Scan for the cell matching the given text and deliver its [X, Y] coordinate at center. 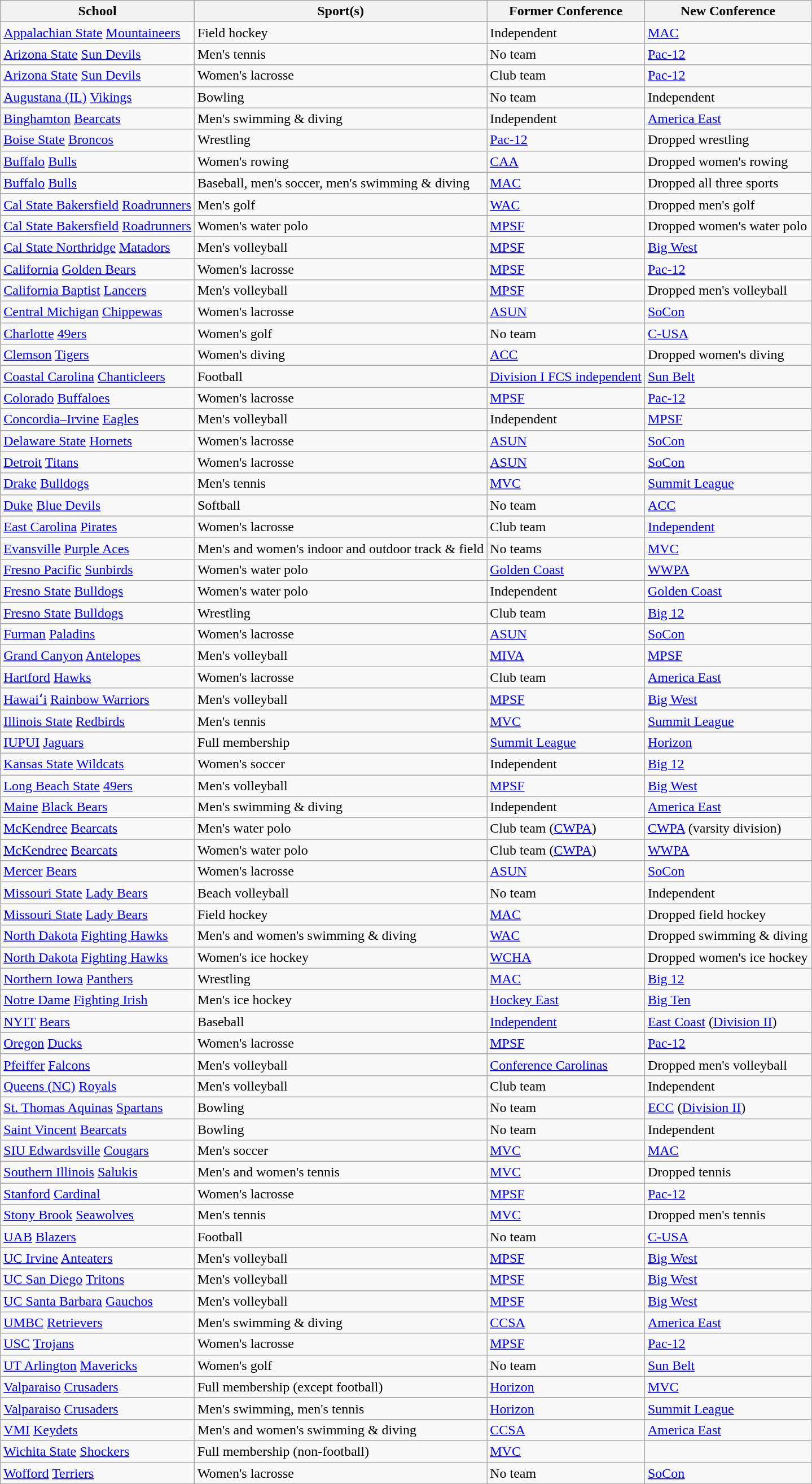
Wofford Terriers [98, 1473]
ECC (Division II) [728, 1107]
Men's and women's indoor and outdoor track & field [340, 548]
CAA [566, 161]
East Carolina Pirates [98, 527]
UC Santa Barbara Gauchos [98, 1301]
Full membership [340, 742]
Dropped women's diving [728, 355]
Long Beach State 49ers [98, 785]
Sport(s) [340, 11]
Northern Iowa Panthers [98, 979]
Men's and women's tennis [340, 1172]
Men's soccer [340, 1151]
Dropped field hockey [728, 914]
East Coast (Division II) [728, 1022]
Former Conference [566, 11]
Furman Paladins [98, 634]
Pfeiffer Falcons [98, 1065]
VMI Keydets [98, 1430]
Duke Blue Devils [98, 505]
Women's rowing [340, 161]
Dropped all three sports [728, 183]
Baseball [340, 1022]
Women's diving [340, 355]
Saint Vincent Bearcats [98, 1130]
No teams [566, 548]
California Baptist Lancers [98, 291]
Men's swimming, men's tennis [340, 1408]
Big Ten [728, 1000]
Dropped women's rowing [728, 161]
Men's water polo [340, 829]
Boise State Broncos [98, 140]
Delaware State Hornets [98, 441]
Hawaiʻi Rainbow Warriors [98, 699]
WCHA [566, 957]
UAB Blazers [98, 1237]
Women's ice hockey [340, 957]
Stony Brook Seawolves [98, 1215]
IUPUI Jaguars [98, 742]
NYIT Bears [98, 1022]
Full membership (except football) [340, 1387]
Dropped women's water polo [728, 226]
Dropped men's golf [728, 204]
Grand Canyon Antelopes [98, 656]
UC Irvine Anteaters [98, 1258]
Fresno Pacific Sunbirds [98, 570]
School [98, 11]
St. Thomas Aquinas Spartans [98, 1107]
Queens (NC) Royals [98, 1086]
Conference Carolinas [566, 1065]
Wichita State Shockers [98, 1451]
Division I FCS independent [566, 377]
Notre Dame Fighting Irish [98, 1000]
UC San Diego Tritons [98, 1280]
Cal State Northridge Matadors [98, 247]
Baseball, men's soccer, men's swimming & diving [340, 183]
Hockey East [566, 1000]
UT Arlington Mavericks [98, 1365]
New Conference [728, 11]
Dropped tennis [728, 1172]
Central Michigan Chippewas [98, 312]
Men's ice hockey [340, 1000]
Detroit Titans [98, 462]
Women's soccer [340, 764]
Full membership (non-football) [340, 1451]
Augustana (IL) Vikings [98, 97]
Colorado Buffaloes [98, 398]
Men's golf [340, 204]
Dropped women's ice hockey [728, 957]
Mercer Bears [98, 872]
CWPA (varsity division) [728, 829]
Dropped men's tennis [728, 1215]
Stanford Cardinal [98, 1194]
Dropped swimming & diving [728, 936]
Binghamton Bearcats [98, 119]
Illinois State Redbirds [98, 721]
Appalachian State Mountaineers [98, 33]
Beach volleyball [340, 893]
Maine Black Bears [98, 807]
Charlotte 49ers [98, 334]
Kansas State Wildcats [98, 764]
Hartford Hawks [98, 677]
Coastal Carolina Chanticleers [98, 377]
SIU Edwardsville Cougars [98, 1151]
Clemson Tigers [98, 355]
Dropped wrestling [728, 140]
Evansville Purple Aces [98, 548]
California Golden Bears [98, 269]
Softball [340, 505]
Southern Illinois Salukis [98, 1172]
MIVA [566, 656]
UMBC Retrievers [98, 1323]
Oregon Ducks [98, 1043]
Drake Bulldogs [98, 484]
USC Trojans [98, 1344]
Concordia–Irvine Eagles [98, 419]
